Scan for the cell matching the given text and deliver its [X, Y] coordinate at center. 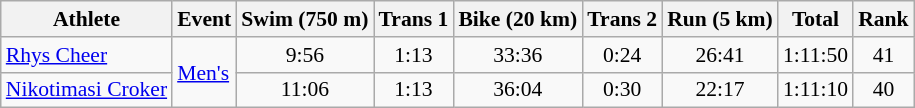
9:56 [304, 55]
0:24 [622, 55]
Bike (20 km) [518, 19]
Event [204, 19]
26:41 [720, 55]
Nikotimasi Croker [86, 90]
Run (5 km) [720, 19]
41 [884, 55]
22:17 [720, 90]
Athlete [86, 19]
0:30 [622, 90]
40 [884, 90]
11:06 [304, 90]
36:04 [518, 90]
Trans 1 [414, 19]
Swim (750 m) [304, 19]
Trans 2 [622, 19]
1:11:50 [816, 55]
Rank [884, 19]
Rhys Cheer [86, 55]
Total [816, 19]
Men's [204, 72]
33:36 [518, 55]
1:11:10 [816, 90]
